Find where the given text appears and provide that cell's center as [x, y] coordinate. 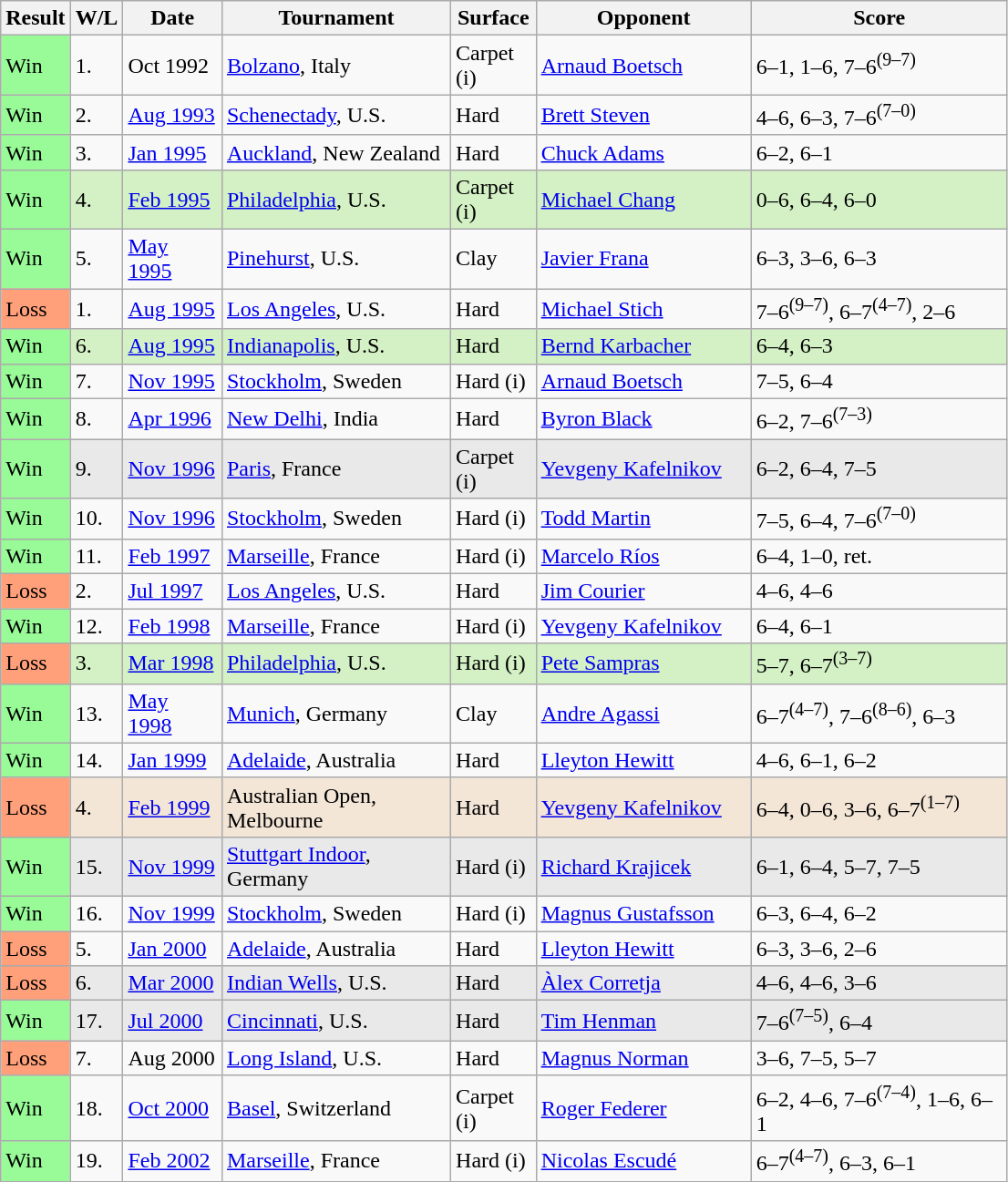
Michael Chang [643, 199]
6–1, 1–6, 7–6(9–7) [879, 66]
10. [97, 519]
Nov 1995 [173, 381]
Jim Courier [643, 591]
Jan 1995 [173, 152]
Surface [494, 18]
6–4, 6–1 [879, 626]
Nicolas Escudé [643, 1161]
Aug 1993 [173, 115]
Marcelo Ríos [643, 556]
18. [97, 1108]
6–3, 3–6, 2–6 [879, 949]
New Delhi, India [335, 419]
Stuttgart Indoor, Germany [335, 866]
6–7(4–7), 7–6(8–6), 6–3 [879, 713]
6–2, 6–1 [879, 152]
Apr 1996 [173, 419]
7–5, 6–4, 7–6(7–0) [879, 519]
4–6, 4–6, 3–6 [879, 983]
11. [97, 556]
Pinehurst, U.S. [335, 259]
Paris, France [335, 468]
Mar 2000 [173, 983]
Richard Krajicek [643, 866]
May 1995 [173, 259]
14. [97, 760]
7–6(9–7), 6–7(4–7), 2–6 [879, 310]
Andre Agassi [643, 713]
Chuck Adams [643, 152]
Michael Stich [643, 310]
Roger Federer [643, 1108]
Indianapolis, U.S. [335, 346]
6–2, 7–6(7–3) [879, 419]
Jul 2000 [173, 1021]
Result [36, 18]
Opponent [643, 18]
Tim Henman [643, 1021]
Long Island, U.S. [335, 1058]
Schenectady, U.S. [335, 115]
Australian Open, Melbourne [335, 807]
16. [97, 913]
Bolzano, Italy [335, 66]
Feb 2002 [173, 1161]
3–6, 7–5, 5–7 [879, 1058]
Cincinnati, U.S. [335, 1021]
8. [97, 419]
19. [97, 1161]
Todd Martin [643, 519]
Indian Wells, U.S. [335, 983]
Tournament [335, 18]
6–1, 6–4, 5–7, 7–5 [879, 866]
5–7, 6–7(3–7) [879, 663]
Magnus Norman [643, 1058]
4–6, 6–1, 6–2 [879, 760]
Feb 1997 [173, 556]
Pete Sampras [643, 663]
May 1998 [173, 713]
6–7(4–7), 6–3, 6–1 [879, 1161]
6–3, 6–4, 6–2 [879, 913]
Jan 2000 [173, 949]
Oct 1992 [173, 66]
6–4, 6–3 [879, 346]
W/L [97, 18]
Basel, Switzerland [335, 1108]
6–2, 6–4, 7–5 [879, 468]
Feb 1995 [173, 199]
Bernd Karbacher [643, 346]
Jan 1999 [173, 760]
7–5, 6–4 [879, 381]
13. [97, 713]
4–6, 4–6 [879, 591]
Javier Frana [643, 259]
9. [97, 468]
7–6(7–5), 6–4 [879, 1021]
Feb 1998 [173, 626]
Àlex Corretja [643, 983]
Score [879, 18]
Byron Black [643, 419]
Jul 1997 [173, 591]
Brett Steven [643, 115]
Oct 2000 [173, 1108]
4–6, 6–3, 7–6(7–0) [879, 115]
Mar 1998 [173, 663]
Aug 2000 [173, 1058]
12. [97, 626]
17. [97, 1021]
6–2, 4–6, 7–6(7–4), 1–6, 6–1 [879, 1108]
Date [173, 18]
Feb 1999 [173, 807]
15. [97, 866]
6–4, 0–6, 3–6, 6–7(1–7) [879, 807]
0–6, 6–4, 6–0 [879, 199]
6–3, 3–6, 6–3 [879, 259]
Auckland, New Zealand [335, 152]
Magnus Gustafsson [643, 913]
Munich, Germany [335, 713]
6–4, 1–0, ret. [879, 556]
